Detect which cell encompasses the target text, then output its (x, y) center coordinate. 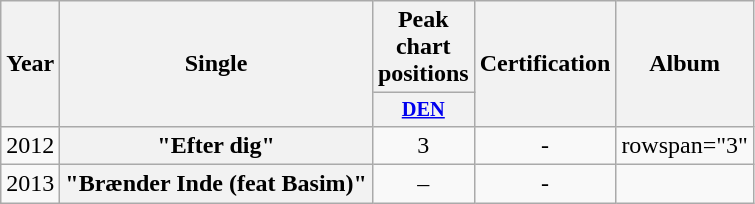
rowspan="3" (685, 145)
DEN (423, 110)
Single (216, 64)
Album (685, 64)
2013 (30, 184)
3 (423, 145)
2012 (30, 145)
"Brænder Inde (feat Basim)" (216, 184)
– (423, 184)
Year (30, 64)
Peak chart positions (423, 47)
"Efter dig" (216, 145)
Certification (545, 64)
